Search for the cell housing the specified text and yield its (X, Y) center coordinate. 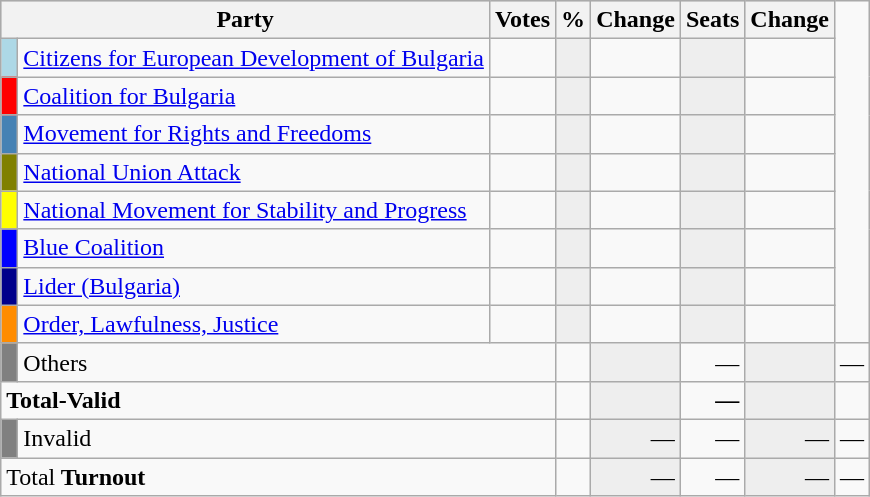
Party (246, 20)
Total-Valid (278, 400)
National Movement for Stability and Progress (254, 210)
Order, Lawfulness, Justice (254, 324)
Invalid (287, 438)
Lider (Bulgaria) (254, 286)
Votes (522, 20)
Total Turnout (278, 477)
National Union Attack (254, 172)
Coalition for Bulgaria (254, 96)
Blue Coalition (254, 248)
Others (287, 362)
Citizens for European Development of Bulgaria (254, 58)
Seats (712, 20)
Movement for Rights and Freedoms (254, 134)
% (574, 20)
